Scan for the cell matching the given text and deliver its (x, y) coordinate at center. 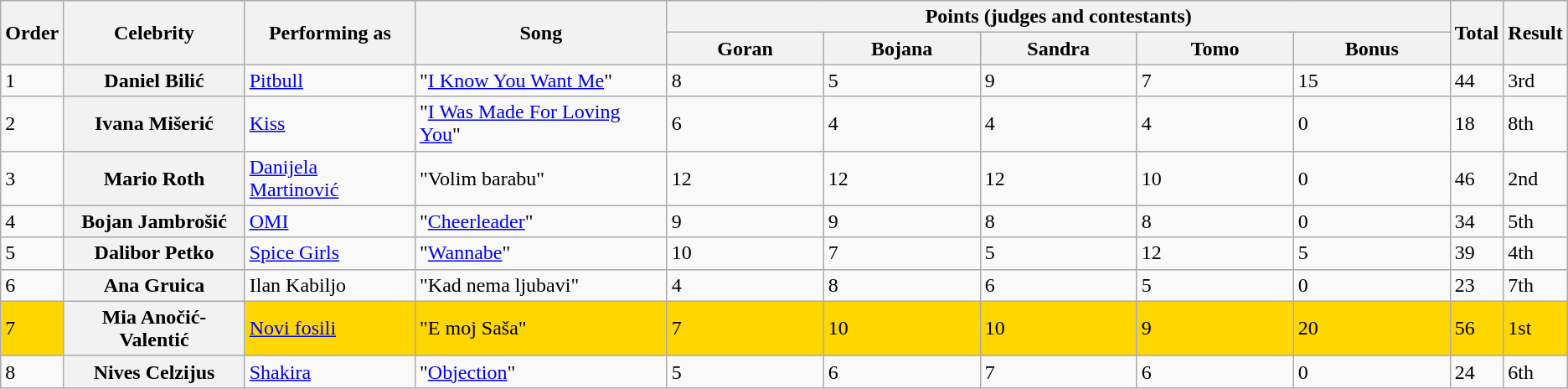
46 (1477, 178)
Song (541, 33)
Novi fosili (330, 329)
"I Was Made For Loving You" (541, 124)
1 (32, 80)
2nd (1535, 178)
Nives Celzijus (154, 371)
Bonus (1372, 49)
Mia Anočić-Valentić (154, 329)
Celebrity (154, 33)
34 (1477, 221)
6th (1535, 371)
Mario Roth (154, 178)
Order (32, 33)
1st (1535, 329)
Bojan Jambrošić (154, 221)
Kiss (330, 124)
44 (1477, 80)
Tomo (1215, 49)
Daniel Bilić (154, 80)
Total (1477, 33)
Performing as (330, 33)
3 (32, 178)
Result (1535, 33)
Goran (745, 49)
Danijela Martinović (330, 178)
OMI (330, 221)
4th (1535, 253)
20 (1372, 329)
3rd (1535, 80)
18 (1477, 124)
"Wannabe" (541, 253)
Ilan Kabiljo (330, 285)
56 (1477, 329)
7th (1535, 285)
"Objection" (541, 371)
Dalibor Petko (154, 253)
24 (1477, 371)
Spice Girls (330, 253)
15 (1372, 80)
23 (1477, 285)
Ana Gruica (154, 285)
5th (1535, 221)
"E moj Saša" (541, 329)
Bojana (901, 49)
"Cheerleader" (541, 221)
"Volim barabu" (541, 178)
Pitbull (330, 80)
Shakira (330, 371)
8th (1535, 124)
Sandra (1059, 49)
"I Know You Want Me" (541, 80)
2 (32, 124)
"Kad nema ljubavi" (541, 285)
39 (1477, 253)
Points (judges and contestants) (1059, 17)
Ivana Mišerić (154, 124)
